Provide the (X, Y) coordinate of the cell's center where the given text is located.  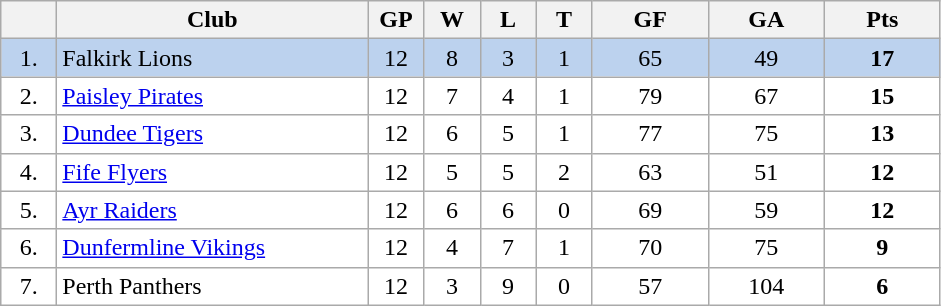
65 (650, 58)
1. (29, 58)
2 (564, 172)
67 (766, 96)
Falkirk Lions (212, 58)
L (508, 20)
15 (882, 96)
Pts (882, 20)
3. (29, 134)
W (452, 20)
77 (650, 134)
8 (452, 58)
Dundee Tigers (212, 134)
T (564, 20)
GP (396, 20)
70 (650, 248)
Dunfermline Vikings (212, 248)
69 (650, 210)
Club (212, 20)
51 (766, 172)
GF (650, 20)
79 (650, 96)
5. (29, 210)
63 (650, 172)
57 (650, 286)
7. (29, 286)
59 (766, 210)
Fife Flyers (212, 172)
Paisley Pirates (212, 96)
6. (29, 248)
Perth Panthers (212, 286)
2. (29, 96)
104 (766, 286)
GA (766, 20)
49 (766, 58)
17 (882, 58)
4. (29, 172)
13 (882, 134)
Ayr Raiders (212, 210)
